Identify which cell holds the provided text, then report its (X, Y) central coordinate. 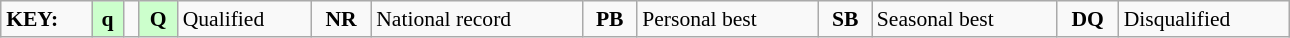
KEY: (46, 19)
PB (610, 19)
Personal best (728, 19)
q (108, 19)
Disqualified (1204, 19)
Q (158, 19)
NR (341, 19)
Seasonal best (964, 19)
National record (476, 19)
DQ (1088, 19)
Qualified (244, 19)
SB (846, 19)
